Return the [x, y] coordinate for the center point of the cell that contains the specified text.  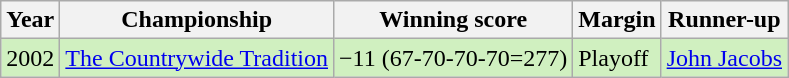
John Jacobs [724, 58]
The Countrywide Tradition [197, 58]
2002 [30, 58]
−11 (67-70-70-70=277) [454, 58]
Year [30, 20]
Winning score [454, 20]
Runner-up [724, 20]
Playoff [617, 58]
Championship [197, 20]
Margin [617, 20]
